Search for the cell housing the specified text and yield its (X, Y) center coordinate. 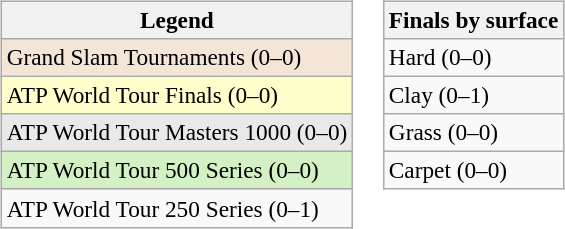
Hard (0–0) (473, 57)
ATP World Tour 500 Series (0–0) (176, 171)
ATP World Tour 250 Series (0–1) (176, 208)
Clay (0–1) (473, 95)
Legend (176, 20)
Carpet (0–0) (473, 171)
ATP World Tour Masters 1000 (0–0) (176, 133)
Grass (0–0) (473, 133)
Grand Slam Tournaments (0–0) (176, 57)
Finals by surface (473, 20)
ATP World Tour Finals (0–0) (176, 95)
